Search for the cell housing the specified text and yield its [X, Y] center coordinate. 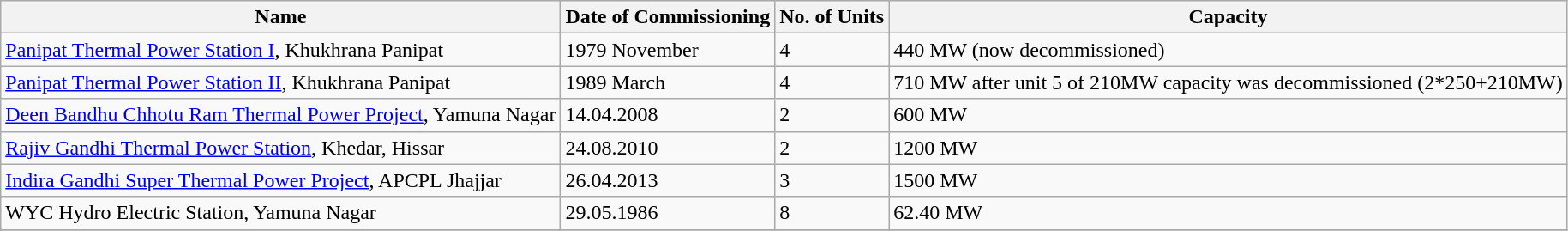
Date of Commissioning [668, 17]
1979 November [668, 50]
Deen Bandhu Chhotu Ram Thermal Power Project, Yamuna Nagar [281, 115]
1500 MW [1229, 180]
3 [832, 180]
29.05.1986 [668, 213]
1200 MW [1229, 148]
14.04.2008 [668, 115]
WYC Hydro Electric Station, Yamuna Nagar [281, 213]
62.40 MW [1229, 213]
26.04.2013 [668, 180]
Panipat Thermal Power Station II, Khukhrana Panipat [281, 82]
710 MW after unit 5 of 210MW capacity was decommissioned (2*250+210MW) [1229, 82]
Name [281, 17]
Panipat Thermal Power Station I, Khukhrana Panipat [281, 50]
1989 March [668, 82]
8 [832, 213]
Rajiv Gandhi Thermal Power Station, Khedar, Hissar [281, 148]
Indira Gandhi Super Thermal Power Project, APCPL Jhajjar [281, 180]
600 MW [1229, 115]
440 MW (now decommissioned) [1229, 50]
Capacity [1229, 17]
No. of Units [832, 17]
24.08.2010 [668, 148]
